Locate the cell with the specified text and output its (X, Y) center coordinate. 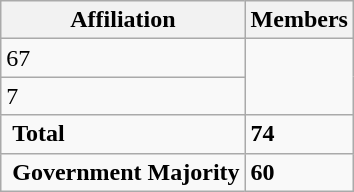
60 (299, 172)
Government Majority (123, 172)
Members (299, 20)
67 (123, 58)
Affiliation (123, 20)
7 (123, 96)
74 (299, 134)
Total (123, 134)
